Identify which cell holds the provided text, then report its (X, Y) central coordinate. 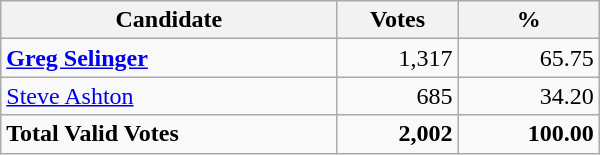
Total Valid Votes (169, 134)
65.75 (528, 58)
2,002 (398, 134)
34.20 (528, 96)
100.00 (528, 134)
1,317 (398, 58)
Votes (398, 20)
Steve Ashton (169, 96)
Greg Selinger (169, 58)
Candidate (169, 20)
% (528, 20)
685 (398, 96)
